Search for the cell housing the specified text and yield its (X, Y) center coordinate. 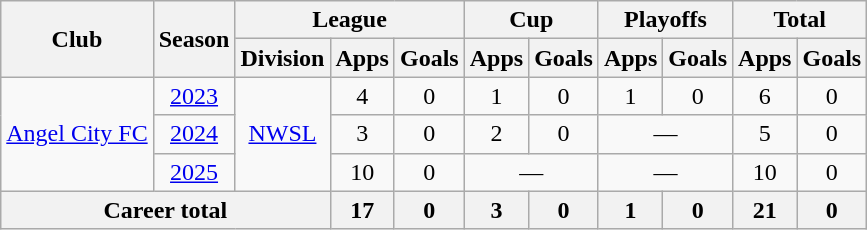
Angel City FC (77, 134)
2023 (194, 96)
Season (194, 39)
17 (362, 210)
5 (765, 134)
Club (77, 39)
4 (362, 96)
Total (800, 20)
Cup (531, 20)
NWSL (282, 134)
2024 (194, 134)
2025 (194, 172)
21 (765, 210)
2 (496, 134)
Career total (166, 210)
Division (282, 58)
Playoffs (665, 20)
League (350, 20)
6 (765, 96)
